Identify which cell holds the provided text, then report its (x, y) central coordinate. 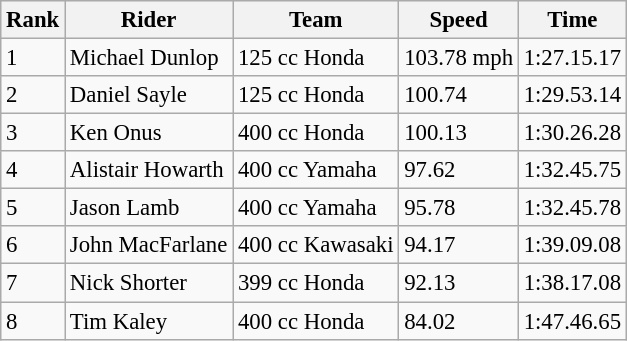
1 (33, 58)
95.78 (458, 208)
Team (316, 20)
6 (33, 245)
Ken Onus (149, 133)
84.02 (458, 321)
Rank (33, 20)
1:29.53.14 (572, 95)
4 (33, 170)
7 (33, 283)
1:47.46.65 (572, 321)
1:39.09.08 (572, 245)
1:38.17.08 (572, 283)
Alistair Howarth (149, 170)
Speed (458, 20)
Rider (149, 20)
399 cc Honda (316, 283)
94.17 (458, 245)
400 cc Kawasaki (316, 245)
Michael Dunlop (149, 58)
5 (33, 208)
Time (572, 20)
Jason Lamb (149, 208)
Daniel Sayle (149, 95)
92.13 (458, 283)
8 (33, 321)
97.62 (458, 170)
John MacFarlane (149, 245)
3 (33, 133)
Nick Shorter (149, 283)
1:30.26.28 (572, 133)
103.78 mph (458, 58)
1:27.15.17 (572, 58)
1:32.45.78 (572, 208)
100.13 (458, 133)
Tim Kaley (149, 321)
1:32.45.75 (572, 170)
100.74 (458, 95)
2 (33, 95)
